Scan for the cell matching the given text and deliver its (x, y) coordinate at center. 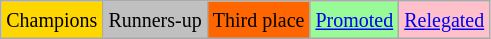
Champions (52, 20)
Promoted (354, 20)
Runners-up (155, 20)
Relegated (444, 20)
Third place (258, 20)
